Search for the cell housing the specified text and yield its [x, y] center coordinate. 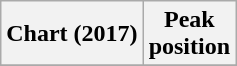
Chart (2017) [72, 34]
Peakposition [189, 34]
